Provide the [X, Y] coordinate of the cell's center where the given text is located.  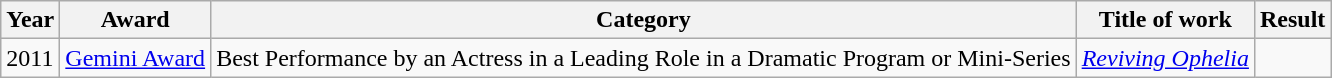
Category [644, 20]
2011 [30, 58]
Best Performance by an Actress in a Leading Role in a Dramatic Program or Mini-Series [644, 58]
Reviving Ophelia [1165, 58]
Gemini Award [136, 58]
Title of work [1165, 20]
Award [136, 20]
Year [30, 20]
Result [1292, 20]
